Capture the cell that displays the provided text and extract its (X, Y) central coordinate. 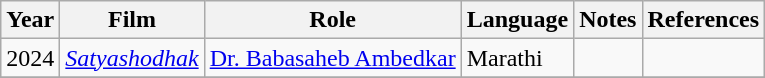
2024 (30, 58)
Film (132, 20)
Marathi (517, 58)
Language (517, 20)
Dr. Babasaheb Ambedkar (332, 58)
Role (332, 20)
References (704, 20)
Notes (608, 20)
Satyashodhak (132, 58)
Year (30, 20)
